Output the [x, y] coordinate of the center of the cell containing the given text.  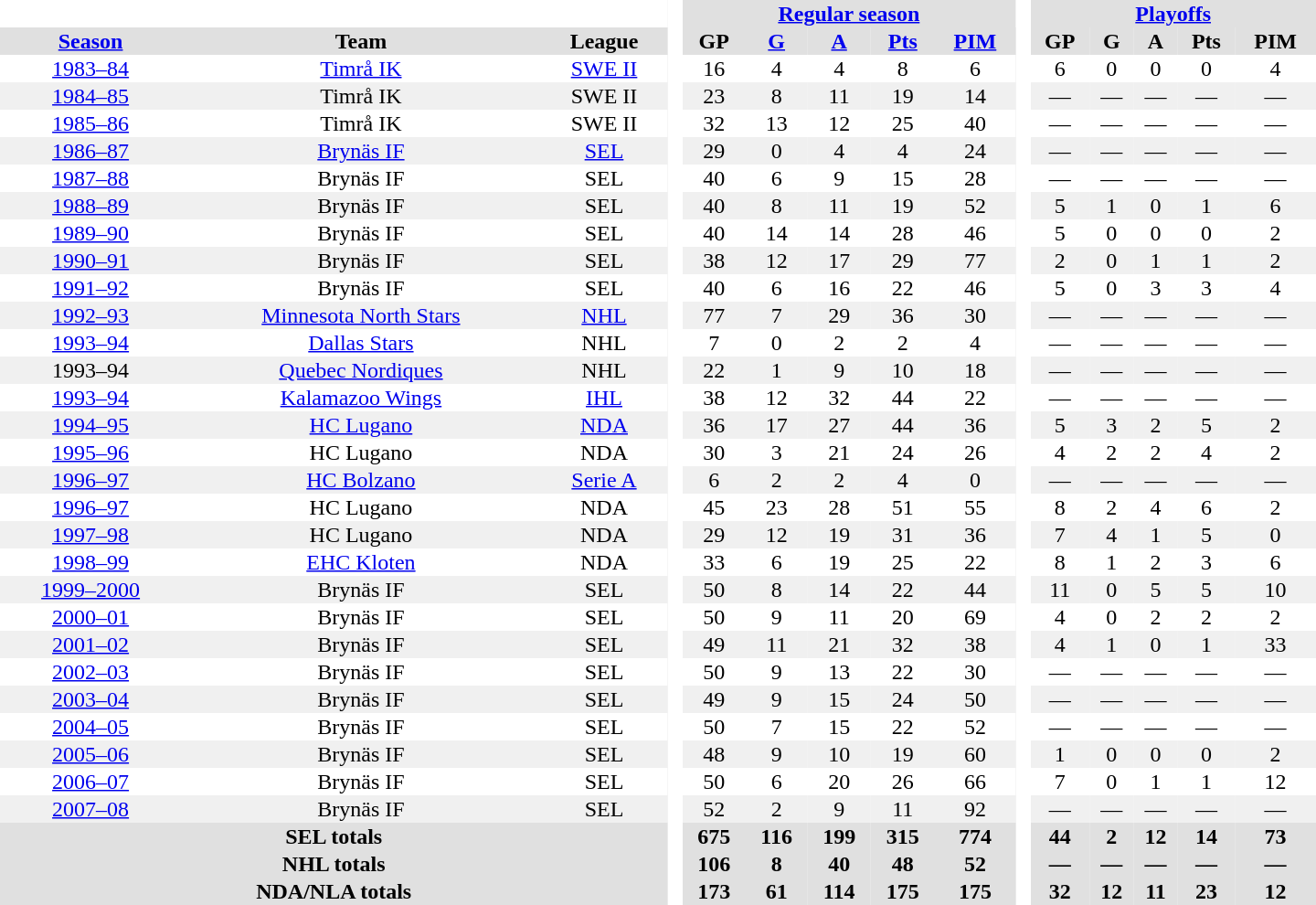
League [605, 41]
Kalamazoo Wings [360, 398]
114 [839, 891]
51 [903, 507]
Regular season [848, 14]
1987–88 [90, 178]
2004–05 [90, 727]
2007–08 [90, 809]
1988–89 [90, 206]
1984–85 [90, 96]
27 [839, 425]
1990–91 [90, 261]
NDA/NLA totals [334, 891]
2000–01 [90, 617]
92 [976, 809]
315 [903, 836]
2002–03 [90, 672]
HC Bolzano [360, 480]
60 [976, 754]
NHL totals [334, 864]
1992–93 [90, 315]
774 [976, 836]
Minnesota North Stars [360, 315]
106 [714, 864]
675 [714, 836]
73 [1276, 836]
55 [976, 507]
1997–98 [90, 535]
61 [777, 891]
2003–04 [90, 699]
Dallas Stars [360, 343]
173 [714, 891]
1991–92 [90, 288]
SEL totals [334, 836]
18 [976, 370]
45 [714, 507]
1983–84 [90, 69]
Team [360, 41]
1985–86 [90, 123]
1994–95 [90, 425]
2005–06 [90, 754]
1986–87 [90, 151]
Quebec Nordiques [360, 370]
66 [976, 782]
1989–90 [90, 233]
Season [90, 41]
1995–96 [90, 452]
EHC Kloten [360, 562]
199 [839, 836]
1998–99 [90, 562]
Playoffs [1173, 14]
116 [777, 836]
31 [903, 535]
Serie A [605, 480]
1999–2000 [90, 590]
2006–07 [90, 782]
IHL [605, 398]
2001–02 [90, 644]
69 [976, 617]
